Return (x, y) of the center of cell containing provided text 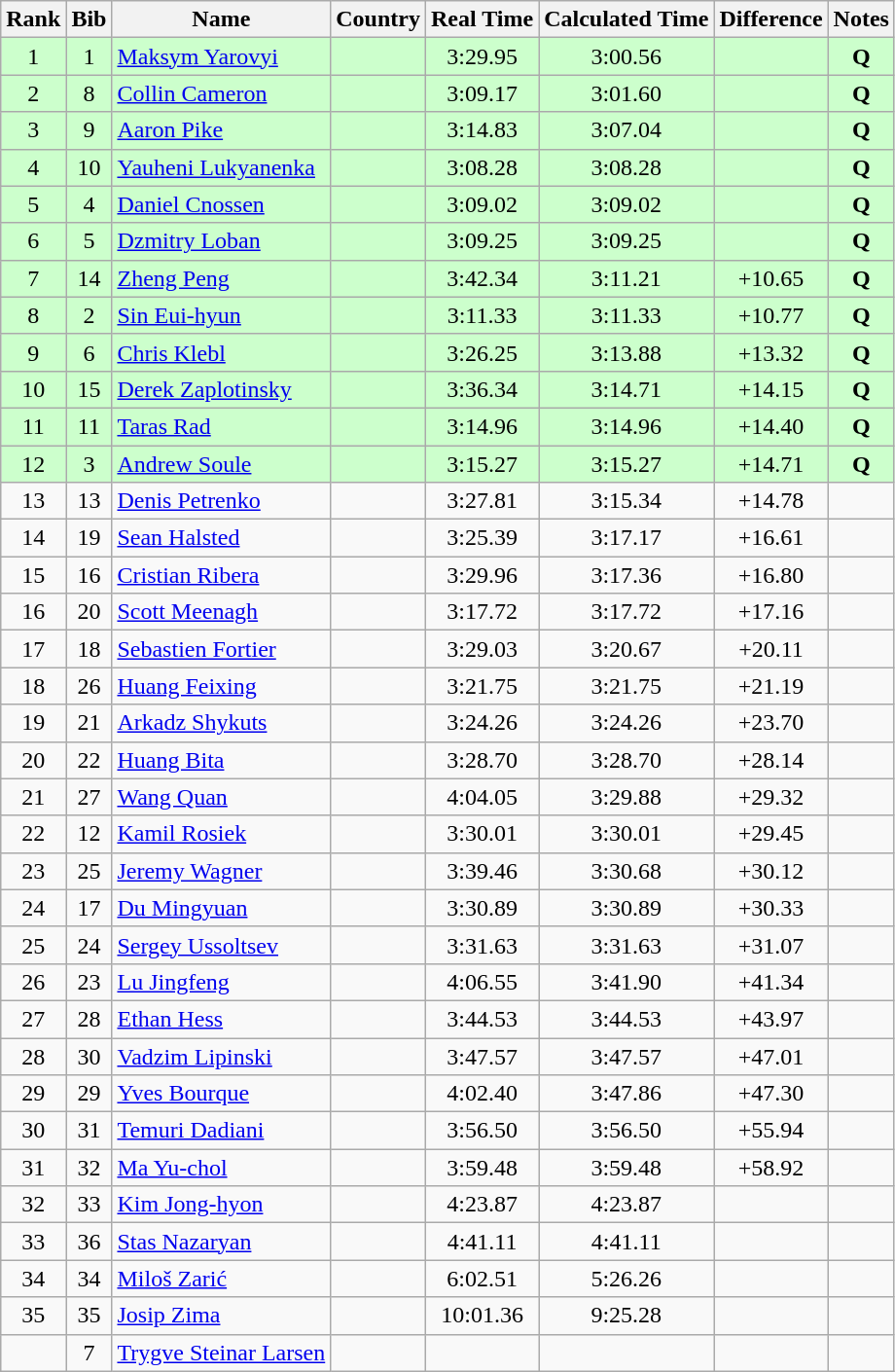
Dzmitry Loban (222, 241)
3:30.68 (626, 871)
3:00.56 (626, 56)
Sin Eui-hyun (222, 315)
+23.70 (770, 723)
+29.45 (770, 834)
+20.11 (770, 649)
Bib (89, 19)
Collin Cameron (222, 93)
3:29.96 (482, 575)
Kamil Rosiek (222, 834)
3:47.86 (626, 1094)
9:25.28 (626, 1316)
Trygve Steinar Larsen (222, 1353)
+21.19 (770, 686)
3:14.71 (626, 389)
Lu Jingfeng (222, 982)
4:02.40 (482, 1094)
+47.30 (770, 1094)
Calculated Time (626, 19)
+16.61 (770, 538)
Daniel Cnossen (222, 204)
Stas Nazaryan (222, 1242)
4:06.55 (482, 982)
Derek Zaplotinsky (222, 389)
Difference (770, 19)
Real Time (482, 19)
3:42.34 (482, 278)
+14.40 (770, 426)
Yves Bourque (222, 1094)
3:07.04 (626, 130)
+16.80 (770, 575)
+47.01 (770, 1056)
36 (89, 1242)
Huang Bita (222, 760)
Zheng Peng (222, 278)
+14.71 (770, 464)
Sergey Ussoltsev (222, 945)
+30.33 (770, 908)
3:17.36 (626, 575)
+28.14 (770, 760)
Sebastien Fortier (222, 649)
3:39.46 (482, 871)
3:29.88 (626, 797)
+41.34 (770, 982)
Wang Quan (222, 797)
3:26.25 (482, 352)
Denis Petrenko (222, 501)
+13.32 (770, 352)
3:13.88 (626, 352)
3:09.17 (482, 93)
10:01.36 (482, 1316)
+14.78 (770, 501)
Aaron Pike (222, 130)
3:15.34 (626, 501)
Arkadz Shykuts (222, 723)
Sean Halsted (222, 538)
Taras Rad (222, 426)
+29.32 (770, 797)
Ethan Hess (222, 1019)
Rank (33, 19)
Huang Feixing (222, 686)
Vadzim Lipinski (222, 1056)
Notes (861, 19)
+17.16 (770, 612)
3:01.60 (626, 93)
+10.65 (770, 278)
Name (222, 19)
+43.97 (770, 1019)
3:17.17 (626, 538)
+31.07 (770, 945)
3:25.39 (482, 538)
Chris Klebl (222, 352)
Temuri Dadiani (222, 1131)
Country (378, 19)
3:41.90 (626, 982)
+10.77 (770, 315)
Yauheni Lukyanenka (222, 167)
6:02.51 (482, 1279)
+58.92 (770, 1168)
3:29.95 (482, 56)
Ma Yu-chol (222, 1168)
3:36.34 (482, 389)
Miloš Zarić (222, 1279)
4:04.05 (482, 797)
Jeremy Wagner (222, 871)
Du Mingyuan (222, 908)
3:27.81 (482, 501)
Josip Zima (222, 1316)
+30.12 (770, 871)
Cristian Ribera (222, 575)
Andrew Soule (222, 464)
3:29.03 (482, 649)
Kim Jong-hyon (222, 1205)
3:20.67 (626, 649)
Maksym Yarovyi (222, 56)
3:11.21 (626, 278)
5:26.26 (626, 1279)
+55.94 (770, 1131)
3:14.83 (482, 130)
Scott Meenagh (222, 612)
+14.15 (770, 389)
